Output the (X, Y) coordinate of the center of the cell containing the given text.  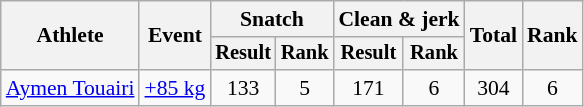
171 (368, 88)
Clean & jerk (398, 19)
Aymen Touairi (70, 88)
Total (494, 36)
Snatch (272, 19)
Athlete (70, 36)
304 (494, 88)
+85 kg (174, 88)
133 (243, 88)
5 (305, 88)
Event (174, 36)
